Find where the given text appears and provide that cell's center as (X, Y) coordinate. 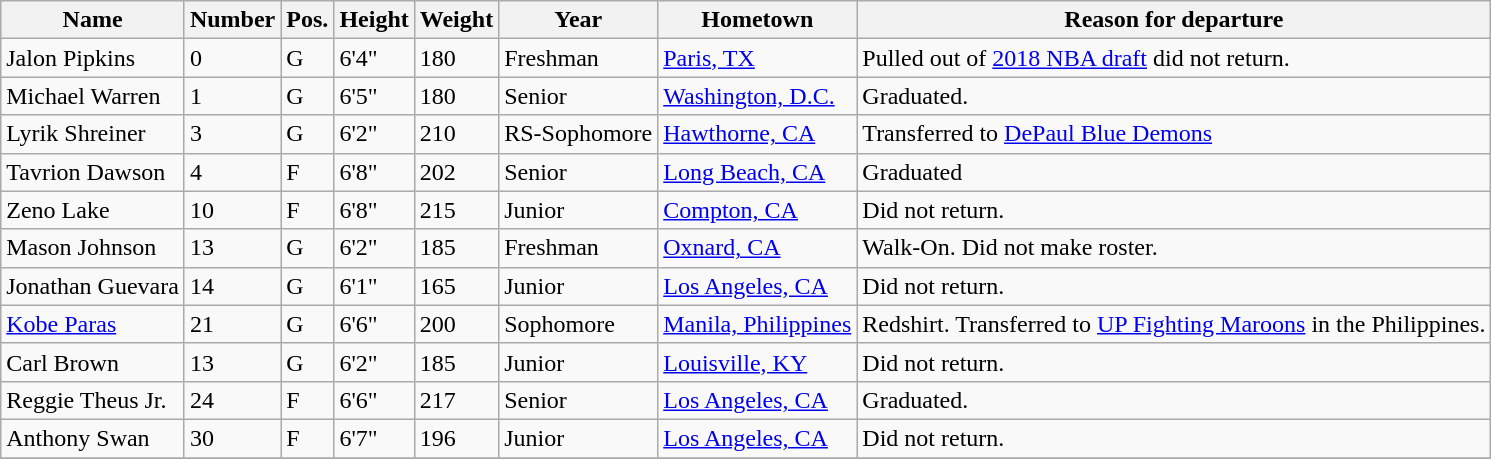
4 (232, 172)
Pulled out of 2018 NBA draft did not return. (1174, 58)
200 (456, 324)
Hometown (758, 20)
Sophomore (578, 324)
Height (374, 20)
Number (232, 20)
Oxnard, CA (758, 248)
6'7" (374, 438)
Pos. (308, 20)
Weight (456, 20)
Washington, D.C. (758, 96)
217 (456, 400)
Reason for departure (1174, 20)
10 (232, 210)
Carl Brown (93, 362)
165 (456, 286)
Tavrion Dawson (93, 172)
Manila, Philippines (758, 324)
Kobe Paras (93, 324)
202 (456, 172)
Louisville, KY (758, 362)
Anthony Swan (93, 438)
Long Beach, CA (758, 172)
Graduated (1174, 172)
Jalon Pipkins (93, 58)
6'5" (374, 96)
6'4" (374, 58)
1 (232, 96)
0 (232, 58)
RS-Sophomore (578, 134)
Paris, TX (758, 58)
196 (456, 438)
Year (578, 20)
Mason Johnson (93, 248)
Name (93, 20)
Jonathan Guevara (93, 286)
Compton, CA (758, 210)
Reggie Theus Jr. (93, 400)
215 (456, 210)
30 (232, 438)
Walk-On. Did not make roster. (1174, 248)
3 (232, 134)
Redshirt. Transferred to UP Fighting Maroons in the Philippines. (1174, 324)
6'1" (374, 286)
Lyrik Shreiner (93, 134)
210 (456, 134)
Transferred to DePaul Blue Demons (1174, 134)
24 (232, 400)
Zeno Lake (93, 210)
21 (232, 324)
Hawthorne, CA (758, 134)
Michael Warren (93, 96)
14 (232, 286)
